Return the [x, y] coordinate for the center point of the cell that contains the specified text.  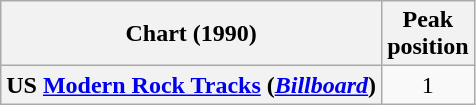
1 [428, 85]
US Modern Rock Tracks (Billboard) [192, 85]
Chart (1990) [192, 34]
Peakposition [428, 34]
